Extract the [x, y] coordinate from the center of the cell holding the provided text.  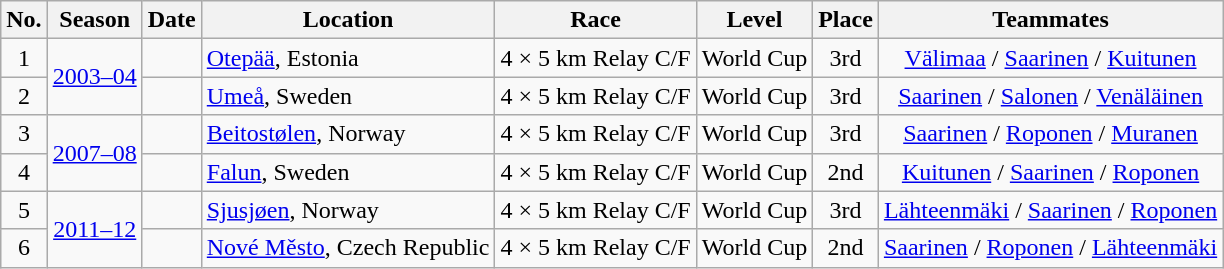
Nové Město, Czech Republic [348, 248]
Saarinen / Roponen / Lähteenmäki [1050, 248]
No. [24, 20]
Beitostølen, Norway [348, 134]
Season [94, 20]
Location [348, 20]
Lähteenmäki / Saarinen / Roponen [1050, 210]
4 [24, 172]
Kuitunen / Saarinen / Roponen [1050, 172]
Teammates [1050, 20]
2 [24, 96]
Otepää, Estonia [348, 58]
3 [24, 134]
Race [596, 20]
Saarinen / Roponen / Muranen [1050, 134]
Umeå, Sweden [348, 96]
Level [754, 20]
Falun, Sweden [348, 172]
2007–08 [94, 153]
Saarinen / Salonen / Venäläinen [1050, 96]
1 [24, 58]
6 [24, 248]
Date [172, 20]
Place [846, 20]
Välimaa / Saarinen / Kuitunen [1050, 58]
2011–12 [94, 229]
Sjusjøen, Norway [348, 210]
5 [24, 210]
2003–04 [94, 77]
